Capture the cell that displays the provided text and extract its (X, Y) central coordinate. 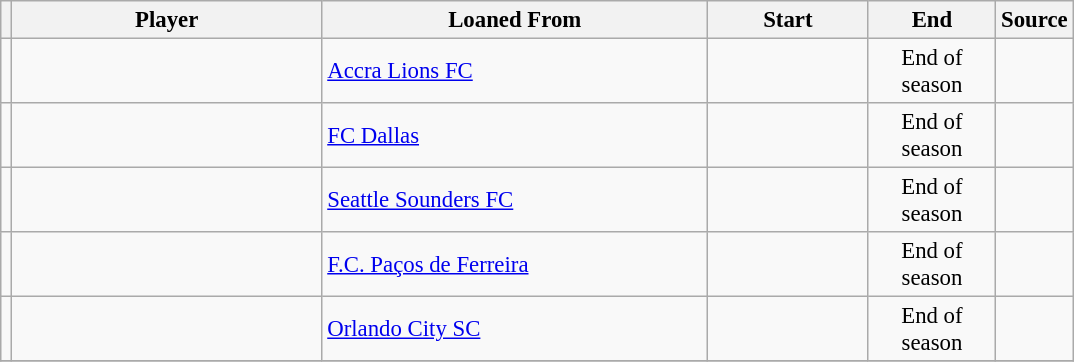
Start (788, 20)
Accra Lions FC (515, 72)
F.C. Paços de Ferreira (515, 264)
Seattle Sounders FC (515, 200)
FC Dallas (515, 136)
End (932, 20)
Orlando City SC (515, 330)
Player (166, 20)
Loaned From (515, 20)
Source (1034, 20)
